Return [x, y] of the center of cell containing provided text 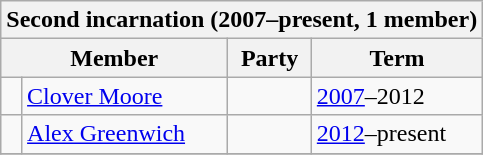
Second incarnation (2007–present, 1 member) [242, 20]
2007–2012 [396, 96]
2012–present [396, 134]
Member [114, 58]
Alex Greenwich [125, 134]
Party [270, 58]
Clover Moore [125, 96]
Term [396, 58]
